Pinpoint the cell where the given text exists, returning its [X, Y] midpoint coordinate. 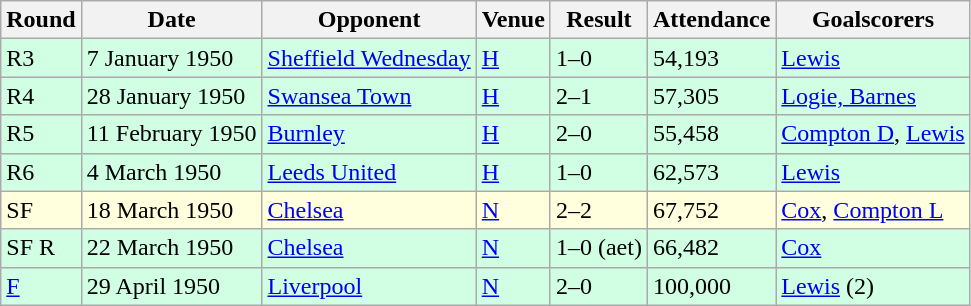
55,458 [711, 134]
Cox, Compton L [873, 210]
54,193 [711, 58]
29 April 1950 [172, 286]
Attendance [711, 20]
18 March 1950 [172, 210]
R3 [41, 58]
Opponent [369, 20]
22 March 1950 [172, 248]
Logie, Barnes [873, 96]
28 January 1950 [172, 96]
F [41, 286]
4 March 1950 [172, 172]
62,573 [711, 172]
SF [41, 210]
Result [598, 20]
R6 [41, 172]
Liverpool [369, 286]
Date [172, 20]
Cox [873, 248]
1–0 (aet) [598, 248]
100,000 [711, 286]
Leeds United [369, 172]
Compton D, Lewis [873, 134]
7 January 1950 [172, 58]
66,482 [711, 248]
Goalscorers [873, 20]
Burnley [369, 134]
Swansea Town [369, 96]
11 February 1950 [172, 134]
SF R [41, 248]
R4 [41, 96]
Venue [513, 20]
Sheffield Wednesday [369, 58]
R5 [41, 134]
2–1 [598, 96]
Lewis (2) [873, 286]
67,752 [711, 210]
2–2 [598, 210]
57,305 [711, 96]
Round [41, 20]
